Detect which cell encompasses the target text, then output its [X, Y] center coordinate. 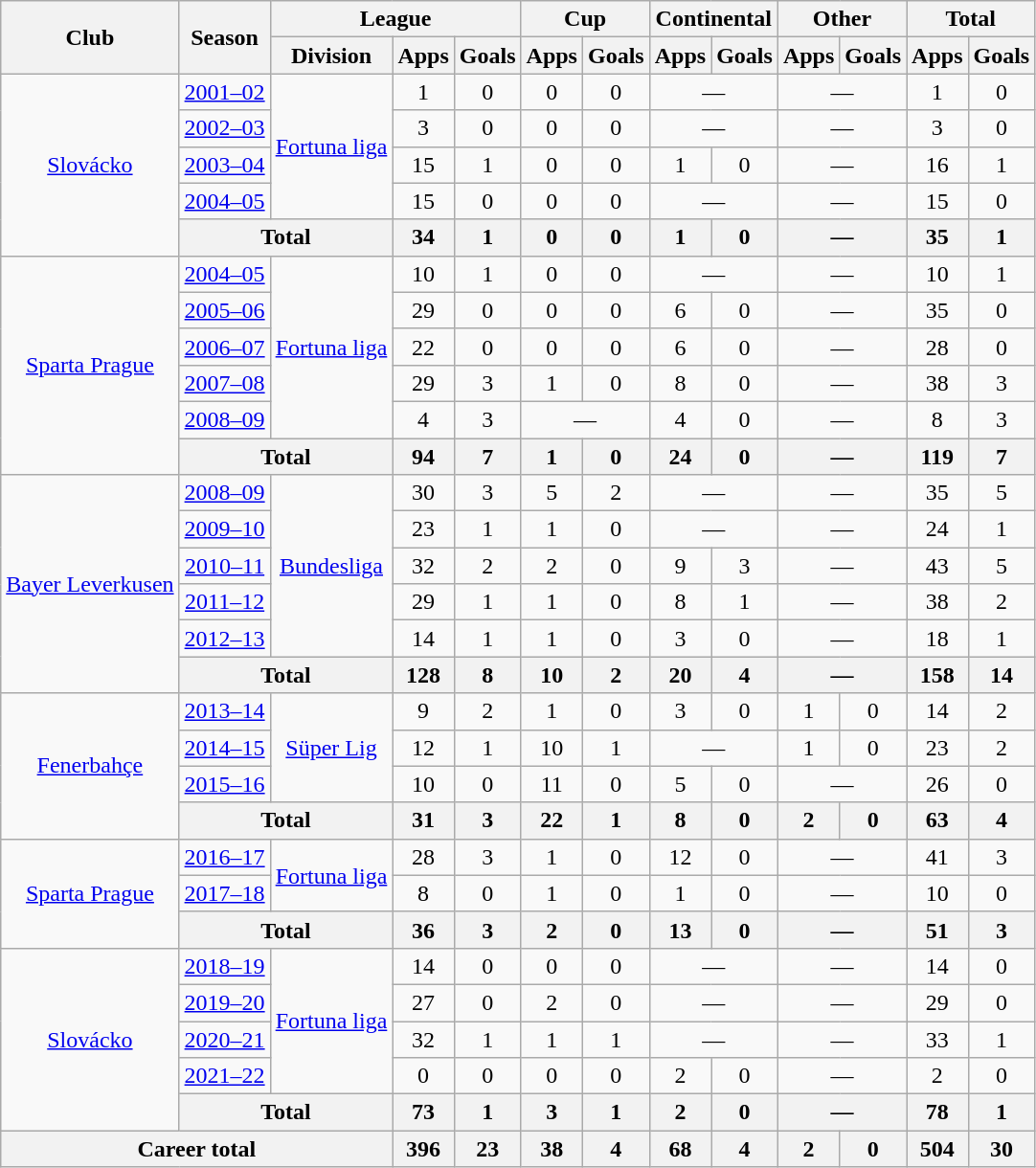
128 [423, 675]
68 [680, 1149]
2014–15 [224, 748]
2005–06 [224, 310]
2002–03 [224, 128]
33 [937, 1039]
2001–02 [224, 92]
41 [937, 857]
43 [937, 566]
26 [937, 784]
2018–19 [224, 966]
Süper Lig [331, 748]
396 [423, 1149]
Division [331, 56]
Career total [197, 1149]
Season [224, 37]
34 [423, 237]
78 [937, 1112]
11 [552, 784]
2015–16 [224, 784]
13 [680, 930]
2013–14 [224, 711]
Continental [713, 19]
Cup [585, 19]
94 [423, 457]
2012–13 [224, 639]
2003–04 [224, 165]
2007–08 [224, 383]
Club [90, 37]
2017–18 [224, 893]
36 [423, 930]
20 [680, 675]
2020–21 [224, 1039]
League [395, 19]
2006–07 [224, 347]
Bundesliga [331, 566]
Other [842, 19]
73 [423, 1112]
119 [937, 457]
51 [937, 930]
Fenerbahçe [90, 766]
63 [937, 820]
504 [937, 1149]
2021–22 [224, 1076]
Bayer Leverkusen [90, 584]
2009–10 [224, 529]
16 [937, 165]
31 [423, 820]
2011–12 [224, 602]
18 [937, 639]
2019–20 [224, 1002]
2016–17 [224, 857]
158 [937, 675]
27 [423, 1002]
2010–11 [224, 566]
